For the text-containing cell, return its midpoint in [X, Y] coordinate format. 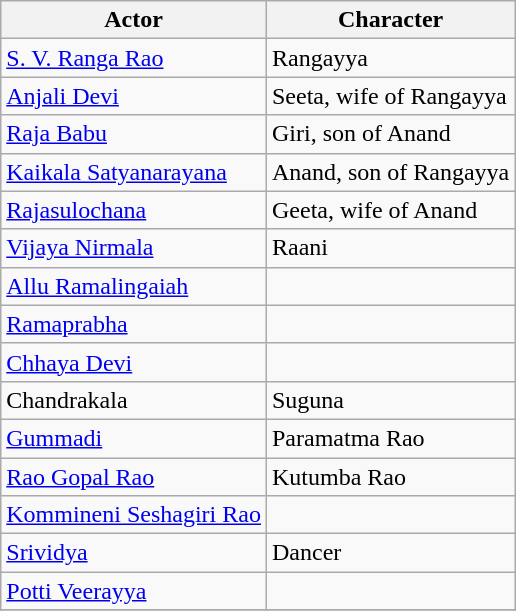
Chhaya Devi [134, 362]
Paramatma Rao [390, 438]
Anand, son of Rangayya [390, 172]
Actor [134, 20]
Potti Veerayya [134, 591]
Srividya [134, 553]
Rajasulochana [134, 210]
Kaikala Satyanarayana [134, 172]
Gummadi [134, 438]
Anjali Devi [134, 96]
Vijaya Nirmala [134, 248]
Chandrakala [134, 400]
S. V. Ranga Rao [134, 58]
Raja Babu [134, 134]
Raani [390, 248]
Giri, son of Anand [390, 134]
Kommineni Seshagiri Rao [134, 515]
Rao Gopal Rao [134, 477]
Dancer [390, 553]
Rangayya [390, 58]
Suguna [390, 400]
Seeta, wife of Rangayya [390, 96]
Geeta, wife of Anand [390, 210]
Allu Ramalingaiah [134, 286]
Kutumba Rao [390, 477]
Ramaprabha [134, 324]
Character [390, 20]
